Identify which cell holds the provided text, then report its [x, y] central coordinate. 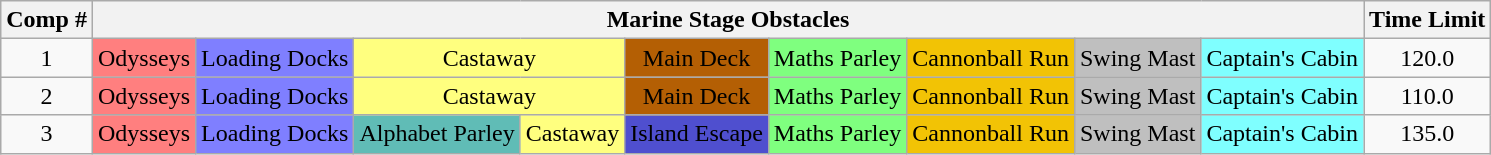
Comp # [47, 20]
Alphabet Parley [437, 134]
3 [47, 134]
2 [47, 96]
110.0 [1428, 96]
Island Escape [697, 134]
Marine Stage Obstacles [728, 20]
135.0 [1428, 134]
Time Limit [1428, 20]
120.0 [1428, 58]
1 [47, 58]
